Return the (x, y) coordinate for the center point of the cell that contains the specified text.  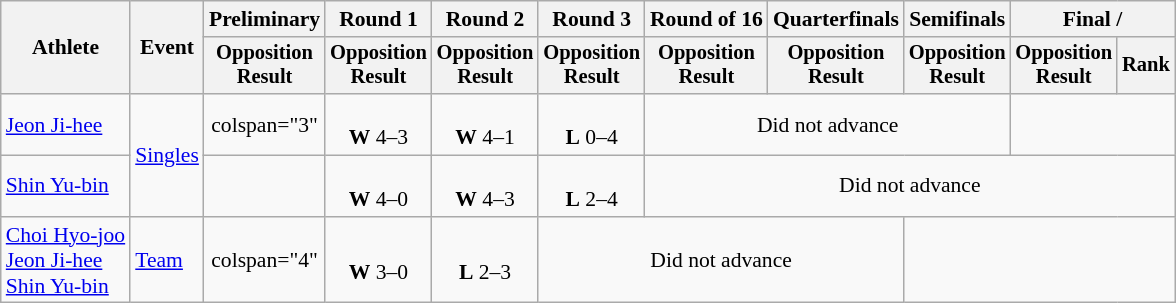
Event (167, 48)
Semifinals (958, 19)
Round 2 (486, 19)
L 0–4 (592, 124)
Round of 16 (706, 19)
colspan="3" (264, 124)
Round 1 (378, 19)
Rank (1146, 66)
Preliminary (264, 19)
Singles (167, 155)
Round 3 (592, 19)
Shin Yu-bin (66, 186)
W 4–1 (486, 124)
L 2–4 (592, 186)
Athlete (66, 48)
W 4–0 (378, 186)
Jeon Ji-hee (66, 124)
Quarterfinals (836, 19)
Final / (1092, 19)
